Return the [x, y] coordinate for the center point of the cell that contains the specified text.  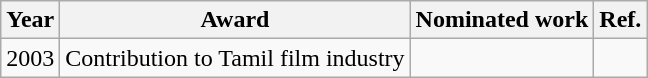
2003 [30, 58]
Ref. [620, 20]
Year [30, 20]
Nominated work [502, 20]
Contribution to Tamil film industry [235, 58]
Award [235, 20]
